Extract the (x, y) coordinate from the center of the cell holding the provided text.  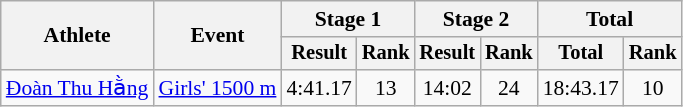
4:41.17 (318, 88)
Athlete (78, 36)
Đoàn Thu Hằng (78, 88)
24 (509, 88)
Stage 2 (476, 19)
18:43.17 (581, 88)
10 (653, 88)
13 (386, 88)
Event (217, 36)
Stage 1 (348, 19)
Girls' 1500 m (217, 88)
14:02 (448, 88)
